Provide the [X, Y] coordinate of the cell's center where the given text is located.  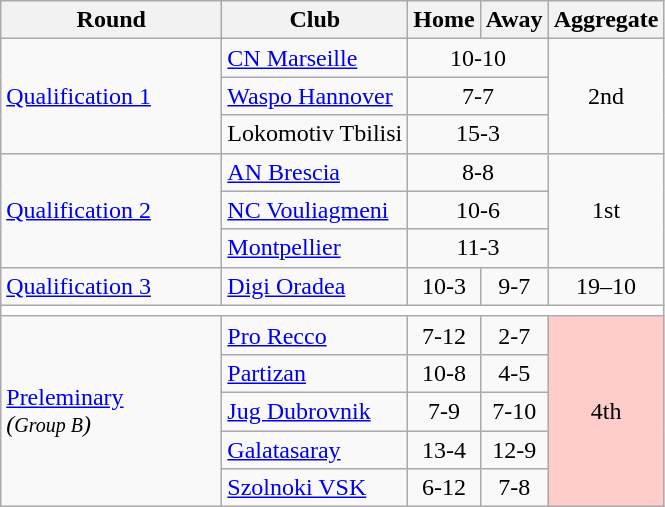
7-8 [514, 488]
7-10 [514, 411]
Pro Recco [315, 335]
8-8 [478, 172]
10-10 [478, 58]
4th [606, 411]
10-8 [444, 373]
2nd [606, 96]
AN Brescia [315, 172]
4-5 [514, 373]
Szolnoki VSK [315, 488]
Qualification 1 [112, 96]
Digi Oradea [315, 286]
7-7 [478, 96]
Qualification 3 [112, 286]
9-7 [514, 286]
Aggregate [606, 20]
NC Vouliagmeni [315, 210]
Qualification 2 [112, 210]
1st [606, 210]
15-3 [478, 134]
Preleminary(Group B) [112, 411]
10-3 [444, 286]
19–10 [606, 286]
CN Marseille [315, 58]
Home [444, 20]
12-9 [514, 449]
Jug Dubrovnik [315, 411]
Lokomotiv Tbilisi [315, 134]
2-7 [514, 335]
10-6 [478, 210]
6-12 [444, 488]
7-12 [444, 335]
Partizan [315, 373]
Club [315, 20]
Round [112, 20]
11-3 [478, 248]
Away [514, 20]
Galatasaray [315, 449]
Waspo Hannover [315, 96]
7-9 [444, 411]
13-4 [444, 449]
Montpellier [315, 248]
